Scan for the cell matching the given text and deliver its (x, y) coordinate at center. 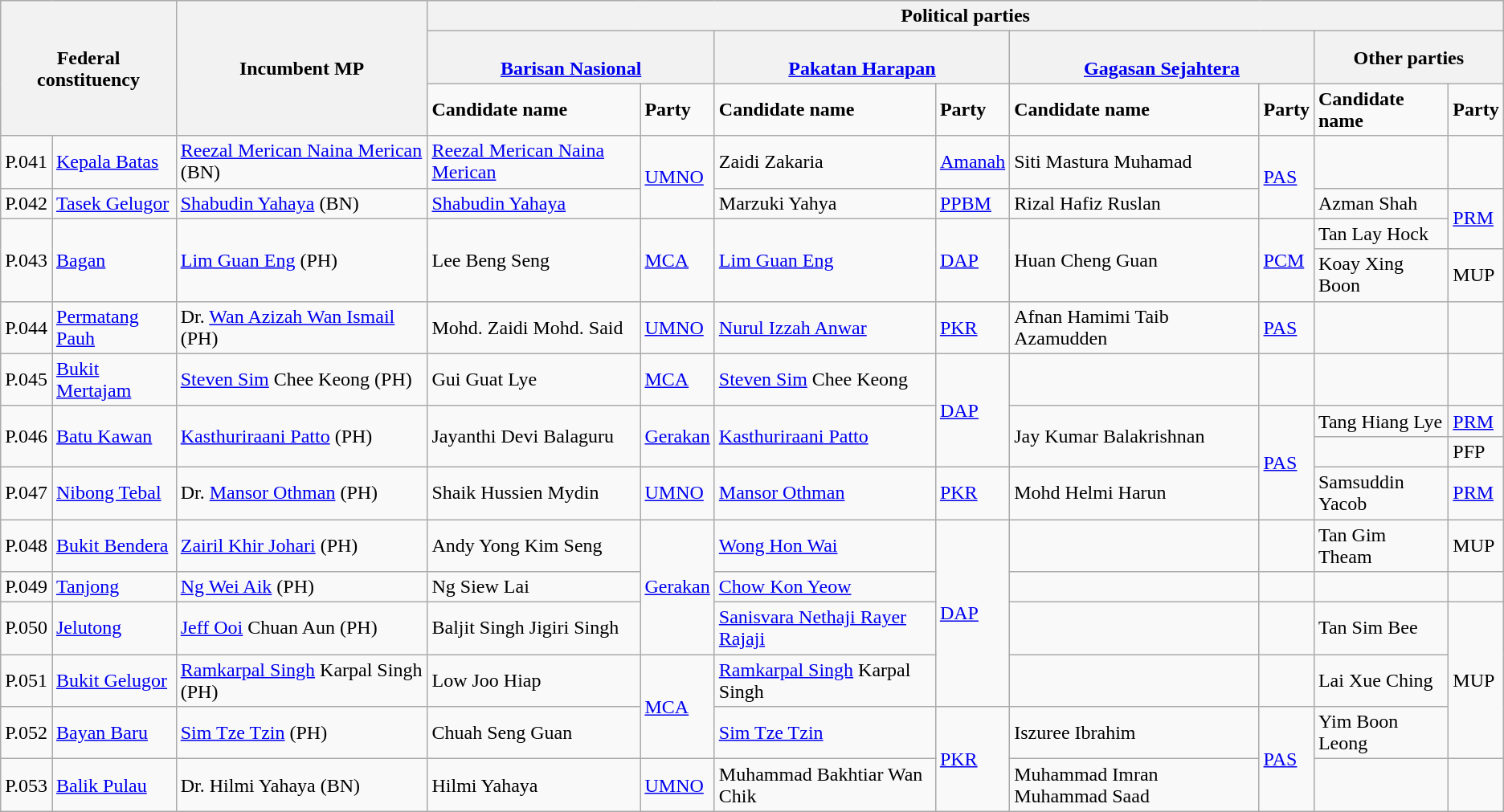
Nurul Izzah Anwar (824, 328)
Lim Guan Eng (PH) (302, 260)
P.045 (27, 379)
Muhammad Bakhtiar Wan Chik (824, 785)
Jay Kumar Balakrishnan (1134, 436)
Balik Pulau (114, 785)
Kepala Batas (114, 162)
Gui Guat Lye (533, 379)
Steven Sim Chee Keong (PH) (302, 379)
Sim Tze Tzin (PH) (302, 732)
Baljit Singh Jigiri Singh (533, 628)
Dr. Wan Azizah Wan Ismail (PH) (302, 328)
Federal constituency (88, 68)
Kasthuriraani Patto (PH) (302, 436)
Amanah (972, 162)
Barisan Nasional (570, 58)
P.050 (27, 628)
Nibong Tebal (114, 493)
Sanisvara Nethaji Rayer Rajaji (824, 628)
P.042 (27, 203)
Ng Wei Aik (PH) (302, 587)
P.053 (27, 785)
Pakatan Harapan (861, 58)
Yim Boon Leong (1380, 732)
Chow Kon Yeow (824, 587)
P.044 (27, 328)
PCM (1286, 260)
Bayan Baru (114, 732)
Dr. Hilmi Yahaya (BN) (302, 785)
Tan Sim Bee (1380, 628)
Mohd. Zaidi Mohd. Said (533, 328)
P.049 (27, 587)
Afnan Hamimi Taib Azamudden (1134, 328)
Chuah Seng Guan (533, 732)
Koay Xing Boon (1380, 275)
Hilmi Yahaya (533, 785)
Bukit Gelugor (114, 681)
Marzuki Yahya (824, 203)
Zairil Khir Johari (PH) (302, 545)
PPBM (972, 203)
Andy Yong Kim Seng (533, 545)
Mansor Othman (824, 493)
Low Joo Hiap (533, 681)
Iszuree Ibrahim (1134, 732)
Political parties (966, 16)
P.048 (27, 545)
Wong Hon Wai (824, 545)
Tanjong (114, 587)
Other parties (1408, 58)
Muhammad Imran Muhammad Saad (1134, 785)
Incumbent MP (302, 68)
Reezal Merican Naina Merican (BN) (302, 162)
Lee Beng Seng (533, 260)
Ramkarpal Singh Karpal Singh (PH) (302, 681)
Zaidi Zakaria (824, 162)
Steven Sim Chee Keong (824, 379)
Samsuddin Yacob (1380, 493)
P.047 (27, 493)
P.046 (27, 436)
P.043 (27, 260)
Batu Kawan (114, 436)
PFP (1476, 451)
Tang Hiang Lye (1380, 421)
Dr. Mansor Othman (PH) (302, 493)
Reezal Merican Naina Merican (533, 162)
Sim Tze Tzin (824, 732)
Shaik Hussien Mydin (533, 493)
P.041 (27, 162)
Huan Cheng Guan (1134, 260)
Bukit Bendera (114, 545)
Ramkarpal Singh Karpal Singh (824, 681)
Tan Gim Theam (1380, 545)
Bagan (114, 260)
Mohd Helmi Harun (1134, 493)
Shabudin Yahaya (BN) (302, 203)
Lai Xue Ching (1380, 681)
Bukit Mertajam (114, 379)
Kasthuriraani Patto (824, 436)
P.052 (27, 732)
Rizal Hafiz Ruslan (1134, 203)
Jelutong (114, 628)
Siti Mastura Muhamad (1134, 162)
Jayanthi Devi Balaguru (533, 436)
Ng Siew Lai (533, 587)
Gagasan Sejahtera (1162, 58)
P.051 (27, 681)
Shabudin Yahaya (533, 203)
Tasek Gelugor (114, 203)
Lim Guan Eng (824, 260)
Tan Lay Hock (1380, 234)
Jeff Ooi Chuan Aun (PH) (302, 628)
Permatang Pauh (114, 328)
Azman Shah (1380, 203)
